Find where the given text appears and provide that cell's center as (X, Y) coordinate. 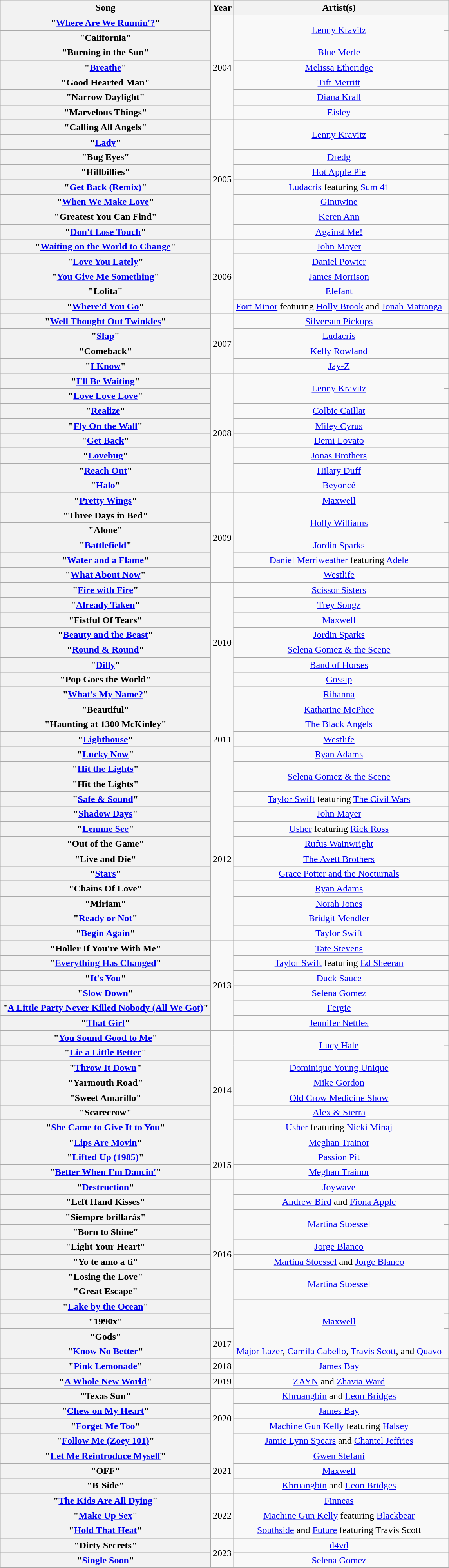
"I Know" (106, 366)
"Beautiful" (106, 709)
Against Me! (339, 232)
Duck Sauce (339, 978)
2017 (223, 1344)
"Beauty and the Beast" (106, 635)
Katharine McPhee (339, 709)
Tate Stevens (339, 948)
Gwen Stefani (339, 1456)
Bridgit Mendler (339, 919)
Usher featuring Nicki Minaj (339, 1127)
"Know No Better" (106, 1351)
"Fly On the Wall" (106, 426)
Ludacris featuring Sum 41 (339, 187)
"You Sound Good to Me" (106, 1038)
"A Whole New World" (106, 1381)
"Fistful Of Tears" (106, 620)
Norah Jones (339, 903)
Song (106, 8)
Hilary Duff (339, 471)
Machine Gun Kelly featuring Blackbear (339, 1515)
Jorge Blanco (339, 1247)
"Begin Again" (106, 933)
"Ready or Not" (106, 919)
d4vd (339, 1545)
"Stars" (106, 873)
Taylor Swift (339, 933)
Ludacris (339, 336)
Beyoncé (339, 486)
2009 (223, 538)
Old Crow Medicine Show (339, 1097)
The Avett Brothers (339, 859)
"Lolita" (106, 291)
"Comeback" (106, 351)
2021 (223, 1471)
Andrew Bird and Fiona Apple (339, 1202)
2005 (223, 179)
Taylor Swift featuring The Civil Wars (339, 799)
Blue Merle (339, 53)
"When We Make Love" (106, 202)
"Yarmouth Road" (106, 1082)
"Waiting on the World to Change" (106, 247)
"Don't Lose Touch" (106, 232)
Dominique Young Unique (339, 1068)
"Water and a Flame" (106, 560)
Dredg (339, 157)
"Already Taken" (106, 605)
"Pop Goes the World" (106, 680)
"Halo" (106, 486)
"Greatest You Can Find" (106, 217)
"Yo te amo a ti" (106, 1262)
"Get Back" (106, 441)
"Born to Shine" (106, 1232)
Martina Stoessel and Jorge Blanco (339, 1262)
"Lemme See" (106, 829)
2014 (223, 1090)
"Holler If You're With Me" (106, 948)
"Out of the Game" (106, 844)
Mike Gordon (339, 1082)
Miley Cyrus (339, 426)
"Burning in the Sun" (106, 53)
Fergie (339, 1008)
"Pink Lemonade" (106, 1366)
"Reach Out" (106, 471)
Band of Horses (339, 665)
Elefant (339, 291)
"OFF" (106, 1471)
ZAYN and Zhavia Ward (339, 1381)
"Scarecrow" (106, 1112)
"Alone" (106, 530)
Diana Krall (339, 97)
Southside and Future featuring Travis Scott (339, 1530)
"Fire with Fire" (106, 590)
Alex & Sierra (339, 1112)
"Shadow Days" (106, 814)
Year (223, 8)
Holly Williams (339, 523)
Usher featuring Rick Ross (339, 829)
"Lips Are Movin" (106, 1142)
"You Give Me Something" (106, 276)
2019 (223, 1381)
"It's You" (106, 978)
"Narrow Daylight" (106, 97)
"Love You Lately" (106, 262)
2007 (223, 344)
"Lovebug" (106, 456)
"Round & Round" (106, 649)
Lucy Hale (339, 1045)
"Three Days in Bed" (106, 515)
James Morrison (339, 276)
"A Little Party Never Killed Nobody (All We Got)" (106, 1008)
Keren Ann (339, 217)
2011 (223, 739)
Major Lazer, Camila Cabello, Travis Scott, and Quavo (339, 1351)
Silversun Pickups (339, 321)
"What's My Name?" (106, 695)
"Safe & Sound" (106, 799)
"Lighthouse" (106, 739)
Jay-Z (339, 366)
"Hold That Heat" (106, 1530)
Demi Lovato (339, 441)
"Love Love Love" (106, 396)
2016 (223, 1254)
"Destruction" (106, 1187)
Tift Merritt (339, 82)
2015 (223, 1165)
"Lucky Now" (106, 754)
2008 (223, 433)
"Hillbillies" (106, 172)
2018 (223, 1366)
"Lady" (106, 142)
Joywave (339, 1187)
"She Came to Give It to You" (106, 1127)
"Siempre brillarás" (106, 1217)
"Realize" (106, 411)
2013 (223, 986)
Trey Songz (339, 605)
"Where Are We Runnin'?" (106, 23)
Rufus Wainwright (339, 844)
Daniel Powter (339, 262)
Machine Gun Kelly featuring Halsey (339, 1426)
Jamie Lynn Spears and Chantel Jeffries (339, 1441)
2006 (223, 276)
"Live and Die" (106, 859)
"Good Hearted Man" (106, 82)
2010 (223, 642)
"Breathe" (106, 67)
"Dilly" (106, 665)
"Losing the Love" (106, 1277)
Kelly Rowland (339, 351)
"Great Escape" (106, 1292)
"Follow Me (Zoey 101)" (106, 1441)
"Gods" (106, 1336)
Artist(s) (339, 8)
"Pretty Wings" (106, 500)
"Marvelous Things" (106, 112)
"B-Side" (106, 1486)
Taylor Swift featuring Ed Sheeran (339, 963)
Jennifer Nettles (339, 1023)
"Bug Eyes" (106, 157)
"Slow Down" (106, 993)
"California" (106, 38)
"Make Up Sex" (106, 1515)
Daniel Merriweather featuring Adele (339, 560)
"1990x" (106, 1321)
"Lie a Little Better" (106, 1053)
Finneas (339, 1501)
"Throw It Down" (106, 1068)
"What About Now" (106, 575)
2012 (223, 859)
"Let Me Reintroduce Myself" (106, 1456)
Rihanna (339, 695)
Hot Apple Pie (339, 172)
"Single Soon" (106, 1560)
2022 (223, 1515)
"That Girl" (106, 1023)
2023 (223, 1553)
Melissa Etheridge (339, 67)
"I'll Be Waiting" (106, 381)
"Forget Me Too" (106, 1426)
Fort Minor featuring Holly Brook and Jonah Matranga (339, 306)
"Light Your Heart" (106, 1247)
"Chains Of Love" (106, 888)
Ginuwine (339, 202)
"Dirty Secrets" (106, 1545)
The Black Angels (339, 724)
Jonas Brothers (339, 456)
"Get Back (Remix)" (106, 187)
"Battlefield" (106, 545)
"Lifted Up (1985)" (106, 1157)
"The Kids Are All Dying" (106, 1501)
"Where'd You Go" (106, 306)
"Everything Has Changed" (106, 963)
"Slap" (106, 336)
Grace Potter and the Nocturnals (339, 873)
"Better When I'm Dancin'" (106, 1172)
Scissor Sisters (339, 590)
Eisley (339, 112)
"Texas Sun" (106, 1396)
Colbie Caillat (339, 411)
"Sweet Amarillo" (106, 1097)
"Left Hand Kisses" (106, 1202)
"Miriam" (106, 903)
2004 (223, 67)
"Lake by the Ocean" (106, 1306)
"Well Thought Out Twinkles" (106, 321)
"Chew on My Heart" (106, 1411)
2020 (223, 1419)
Passion Pit (339, 1157)
Gossip (339, 680)
"Haunting at 1300 McKinley" (106, 724)
"Calling All Angels" (106, 127)
